Return (x, y) of the center of cell containing provided text 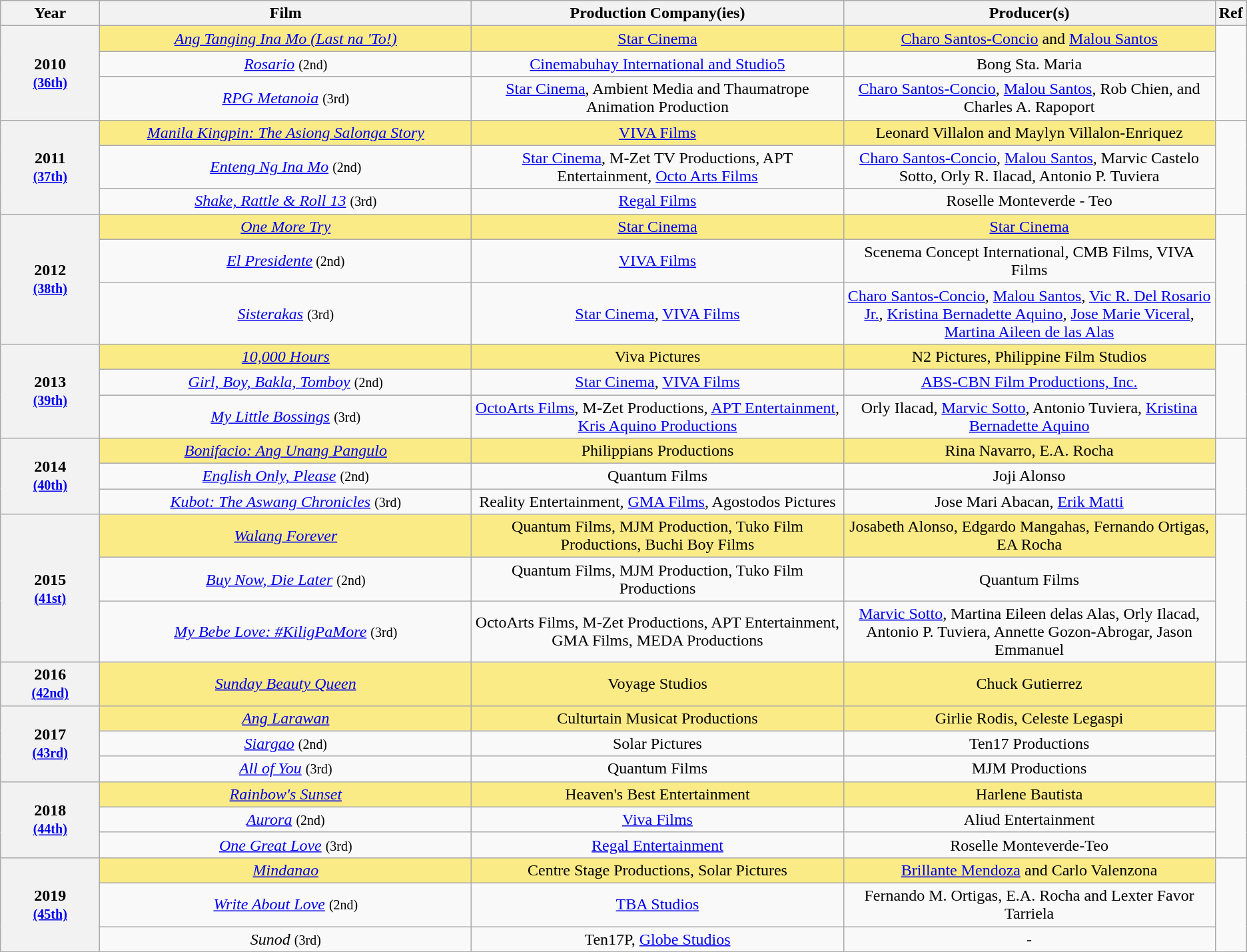
Viva Pictures (657, 356)
Girl, Boy, Bakla, Tomboy (2nd) (286, 382)
Production Company(ies) (657, 13)
Quantum Films, MJM Production, Tuko Film Productions (657, 580)
Ten17P, Globe Studios (657, 939)
Centre Stage Productions, Solar Pictures (657, 870)
Harlene Bautista (1029, 794)
Fernando M. Ortigas, E.A. Rocha and Lexter Favor Tarriela (1029, 905)
Bong Sta. Maria (1029, 64)
My Little Bossings (3rd) (286, 416)
TBA Studios (657, 905)
Culturtain Musicat Productions (657, 718)
Aurora (2nd) (286, 819)
One Great Love (3rd) (286, 845)
Scenema Concept International, CMB Films, VIVA Films (1029, 261)
Write About Love (2nd) (286, 905)
Marvic Sotto, Martina Eileen delas Alas, Orly Ilacad, Antonio P. Tuviera, Annette Gozon-Abrogar, Jason Emmanuel (1029, 632)
Joji Alonso (1029, 476)
MJM Productions (1029, 769)
English Only, Please (2nd) (286, 476)
Regal Films (657, 201)
Solar Pictures (657, 743)
Brillante Mendoza and Carlo Valenzona (1029, 870)
OctoArts Films, M-Zet Productions, APT Entertainment, Kris Aquino Productions (657, 416)
RPG Metanoia (3rd) (286, 99)
Quantum Films, MJM Production, Tuko Film Productions, Buchi Boy Films (657, 536)
Philippians Productions (657, 451)
Cinemabuhay International and Studio5 (657, 64)
Film (286, 13)
Star Cinema, M-Zet TV Productions, APT Entertainment, Octo Arts Films (657, 167)
Buy Now, Die Later (2nd) (286, 580)
Shake, Rattle & Roll 13 (3rd) (286, 201)
Rainbow's Sunset (286, 794)
Bonifacio: Ang Unang Pangulo (286, 451)
2016 (42nd) (51, 684)
ABS-CBN Film Productions, Inc. (1029, 382)
Kubot: The Aswang Chronicles (3rd) (286, 502)
2018 (44th) (51, 819)
Jose Mari Abacan, Erik Matti (1029, 502)
Rina Navarro, E.A. Rocha (1029, 451)
2017 (43rd) (51, 743)
OctoArts Films, M-Zet Productions, APT Entertainment, GMA Films, MEDA Productions (657, 632)
Sunod (3rd) (286, 939)
Orly Ilacad, Marvic Sotto, Antonio Tuviera, Kristina Bernadette Aquino (1029, 416)
Roselle Monteverde - Teo (1029, 201)
Chuck Gutierrez (1029, 684)
Year (51, 13)
Heaven's Best Entertainment (657, 794)
Mindanao (286, 870)
Ang Larawan (286, 718)
Rosario (2nd) (286, 64)
Ang Tanging Ina Mo (Last na 'To!) (286, 39)
2011 (37th) (51, 167)
2013 (39th) (51, 390)
Walang Forever (286, 536)
Charo Santos-Concio, Malou Santos, Vic R. Del Rosario Jr., Kristina Bernadette Aquino, Jose Marie Viceral, Martina Aileen de las Alas (1029, 313)
Leonard Villalon and Maylyn Villalon-Enriquez (1029, 133)
Enteng Ng Ina Mo (2nd) (286, 167)
Producer(s) (1029, 13)
My Bebe Love: #KiligPaMore (3rd) (286, 632)
2012 (38th) (51, 278)
Star Cinema, Ambient Media and Thaumatrope Animation Production (657, 99)
Josabeth Alonso, Edgardo Mangahas, Fernando Ortigas, EA Rocha (1029, 536)
Ten17 Productions (1029, 743)
2015 (41st) (51, 588)
El Presidente (2nd) (286, 261)
Siargao (2nd) (286, 743)
Charo Santos-Concio and Malou Santos (1029, 39)
Charo Santos-Concio, Malou Santos, Rob Chien, and Charles A. Rapoport (1029, 99)
- (1029, 939)
Voyage Studios (657, 684)
Regal Entertainment (657, 845)
Manila Kingpin: The Asiong Salonga Story (286, 133)
Charo Santos-Concio, Malou Santos, Marvic Castelo Sotto, Orly R. Ilacad, Antonio P. Tuviera (1029, 167)
2014 (40th) (51, 476)
Viva Films (657, 819)
Reality Entertainment, GMA Films, Agostodos Pictures (657, 502)
N2 Pictures, Philippine Film Studios (1029, 356)
One More Try (286, 227)
2010 (36th) (51, 73)
2019 (45th) (51, 905)
10,000 Hours (286, 356)
Sisterakas (3rd) (286, 313)
All of You (3rd) (286, 769)
Girlie Rodis, Celeste Legaspi (1029, 718)
Roselle Monteverde-Teo (1029, 845)
Aliud Entertainment (1029, 819)
Sunday Beauty Queen (286, 684)
Ref (1231, 13)
